Detect which cell encompasses the target text, then output its (x, y) center coordinate. 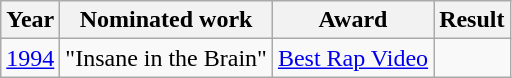
Year (30, 20)
Nominated work (166, 20)
1994 (30, 58)
"Insane in the Brain" (166, 58)
Best Rap Video (352, 58)
Award (352, 20)
Result (472, 20)
